Pinpoint the cell where the given text exists, returning its (X, Y) midpoint coordinate. 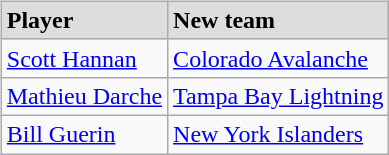
Tampa Bay Lightning (278, 96)
Scott Hannan (84, 58)
Player (84, 20)
Colorado Avalanche (278, 58)
Mathieu Darche (84, 96)
New team (278, 20)
New York Islanders (278, 134)
Bill Guerin (84, 134)
